Return the (X, Y) coordinate for the center point of the cell that contains the specified text.  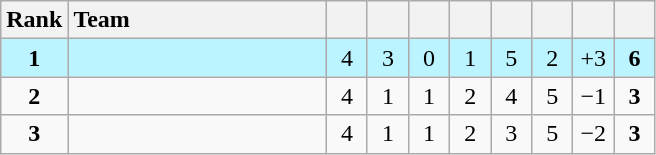
6 (634, 58)
−1 (594, 96)
−2 (594, 134)
+3 (594, 58)
Team (198, 20)
Rank (34, 20)
0 (430, 58)
